Capture the cell that displays the provided text and extract its [X, Y] central coordinate. 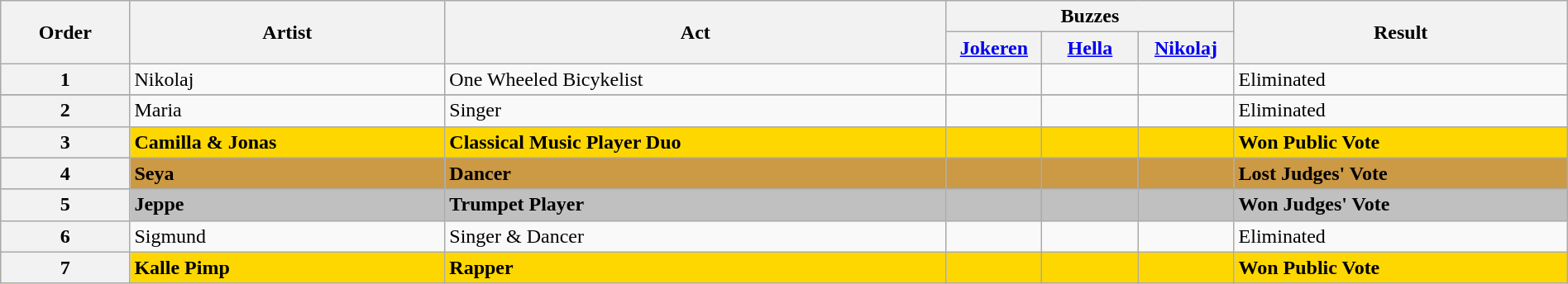
Order [65, 32]
1 [65, 79]
Buzzes [1090, 17]
One Wheeled Bicykelist [696, 79]
7 [65, 267]
Singer [696, 111]
Jeppe [288, 205]
5 [65, 205]
6 [65, 236]
3 [65, 142]
Lost Judges' Vote [1401, 173]
4 [65, 173]
Kalle Pimp [288, 267]
Won Judges' Vote [1401, 205]
Hella [1090, 48]
Artist [288, 32]
Camilla & Jonas [288, 142]
Seya [288, 173]
2 [65, 111]
Singer & Dancer [696, 236]
Trumpet Player [696, 205]
Sigmund [288, 236]
Rapper [696, 267]
Classical Music Player Duo [696, 142]
Jokeren [994, 48]
Maria [288, 111]
Result [1401, 32]
Dancer [696, 173]
Act [696, 32]
